Return (x, y) of the center of cell containing provided text 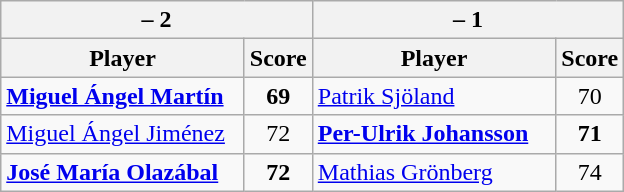
Patrik Sjöland (434, 96)
– 2 (157, 20)
70 (590, 96)
– 1 (468, 20)
Mathias Grönberg (434, 172)
Miguel Ángel Martín (123, 96)
Per-Ulrik Johansson (434, 134)
Miguel Ángel Jiménez (123, 134)
71 (590, 134)
69 (278, 96)
74 (590, 172)
José María Olazábal (123, 172)
